Detect which cell encompasses the target text, then output its (x, y) center coordinate. 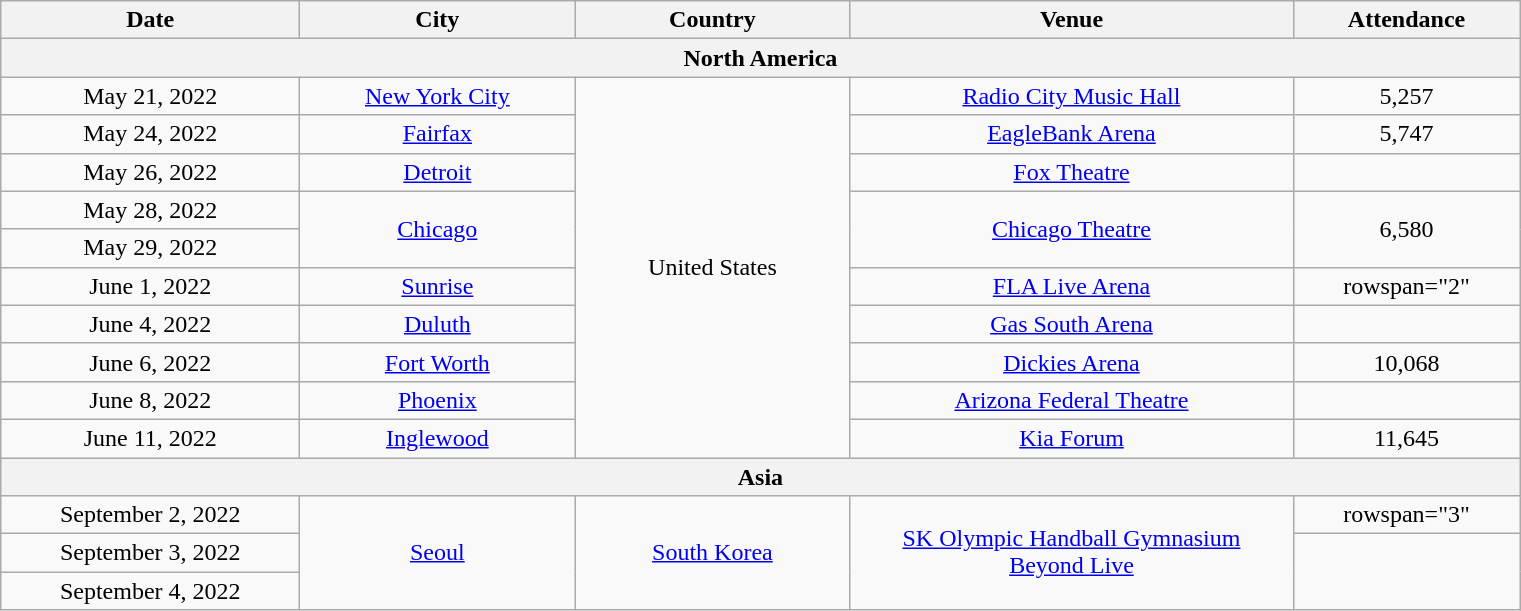
May 29, 2022 (150, 248)
SK Olympic Handball GymnasiumBeyond Live (1072, 553)
Chicago Theatre (1072, 229)
June 11, 2022 (150, 438)
Inglewood (438, 438)
City (438, 20)
Seoul (438, 553)
FLA Live Arena (1072, 286)
Fairfax (438, 134)
EagleBank Arena (1072, 134)
rowspan="2" (1406, 286)
5,257 (1406, 96)
Venue (1072, 20)
September 4, 2022 (150, 591)
Phoenix (438, 400)
Date (150, 20)
Asia (760, 477)
Arizona Federal Theatre (1072, 400)
September 3, 2022 (150, 553)
Gas South Arena (1072, 324)
Country (712, 20)
Attendance (1406, 20)
June 6, 2022 (150, 362)
Sunrise (438, 286)
Chicago (438, 229)
Detroit (438, 172)
June 1, 2022 (150, 286)
Radio City Music Hall (1072, 96)
10,068 (1406, 362)
June 8, 2022 (150, 400)
North America (760, 58)
6,580 (1406, 229)
South Korea (712, 553)
rowspan="3" (1406, 515)
5,747 (1406, 134)
New York City (438, 96)
Dickies Arena (1072, 362)
Kia Forum (1072, 438)
May 24, 2022 (150, 134)
Fort Worth (438, 362)
May 26, 2022 (150, 172)
11,645 (1406, 438)
June 4, 2022 (150, 324)
Fox Theatre (1072, 172)
September 2, 2022 (150, 515)
United States (712, 268)
May 21, 2022 (150, 96)
May 28, 2022 (150, 210)
Duluth (438, 324)
